Locate the cell with the specified text and output its (X, Y) center coordinate. 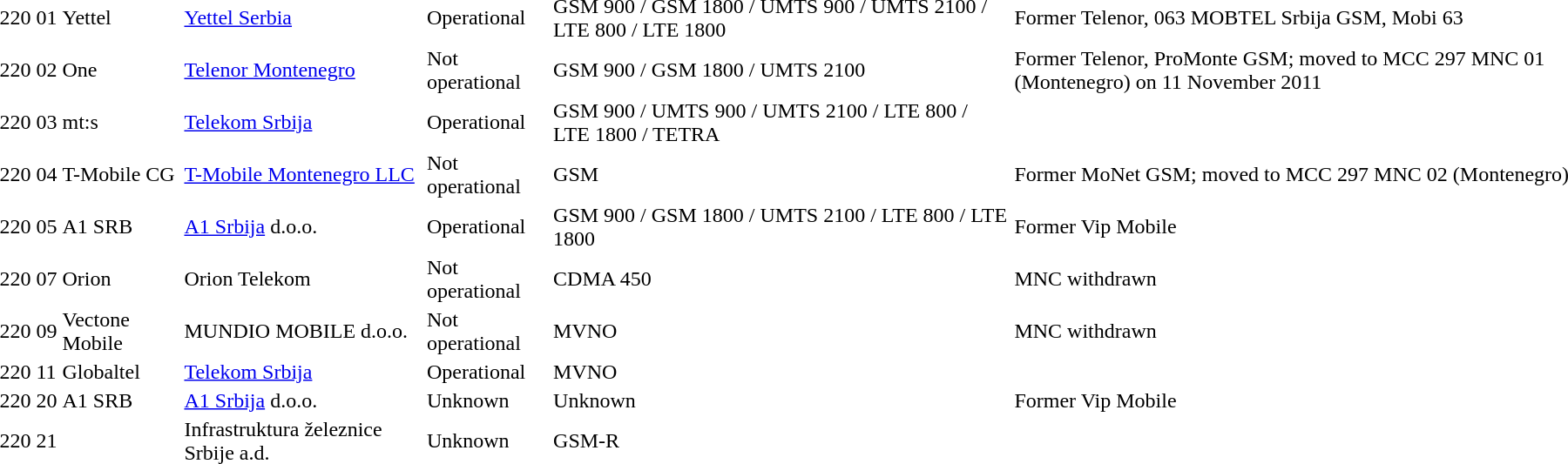
Orion (120, 279)
09 (47, 331)
03 (47, 122)
T-Mobile CG (120, 174)
20 (47, 400)
04 (47, 174)
CDMA 450 (781, 279)
Globaltel (120, 372)
GSM 900 / GSM 1800 / UMTS 2100 (781, 70)
11 (47, 372)
T-Mobile Montenegro LLC (303, 174)
GSM 900 / GSM 1800 / UMTS 2100 / LTE 800 / LTE 1800 (781, 226)
05 (47, 226)
Orion Telekom (303, 279)
02 (47, 70)
GSM (781, 174)
GSM 900 / UMTS 900 / UMTS 2100 / LTE 800 / LTE 1800 / TETRA (781, 122)
MUNDIO MOBILE d.o.o. (303, 331)
Vectone Mobile (120, 331)
Telenor Montenegro (303, 70)
One (120, 70)
mt:s (120, 122)
07 (47, 279)
